Return the [X, Y] coordinate for the center point of the cell that contains the specified text.  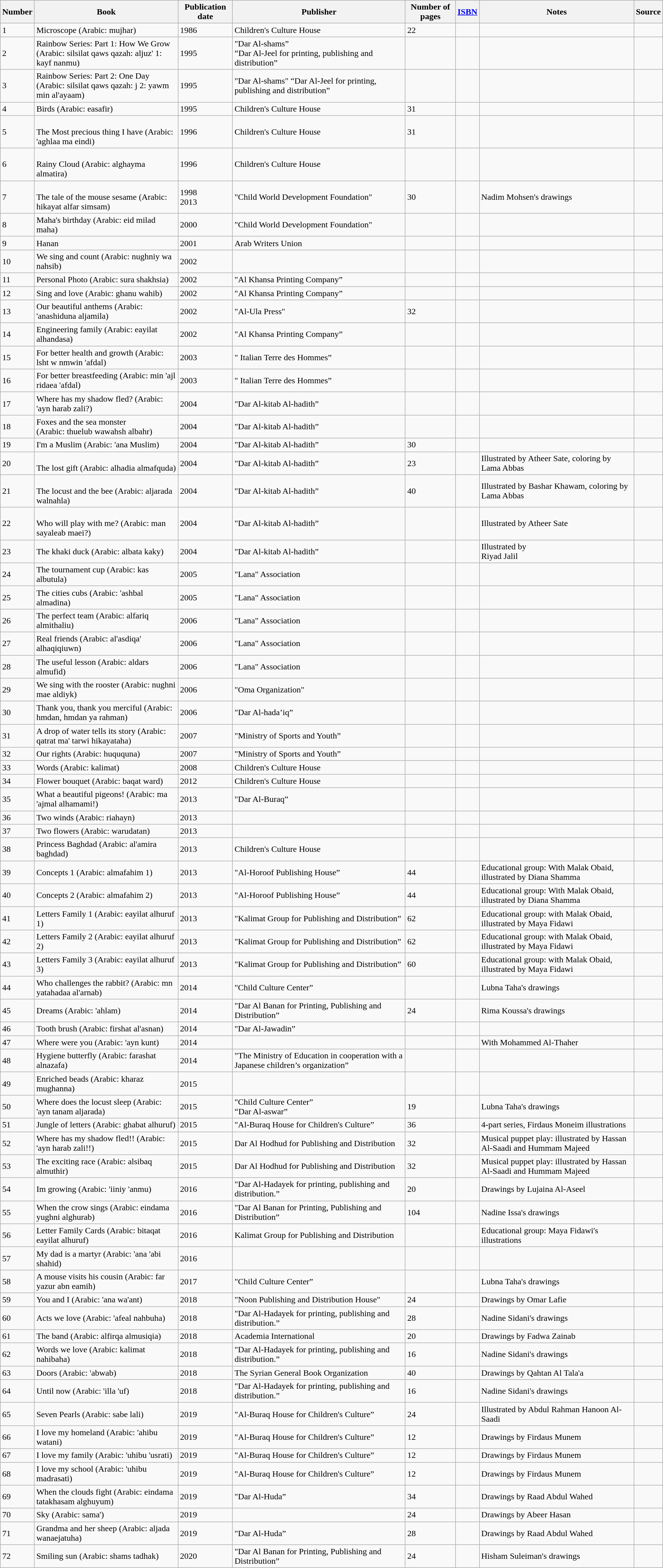
Our rights (Arabic: huququna) [106, 754]
51 [17, 1125]
Words (Arabic: kalimat) [106, 768]
63 [17, 1373]
"Noon Publishing and Distribution House" [319, 1300]
The exciting race (Arabic: alsibaq almuthir) [106, 1166]
Drawings by Qahtan Al Tala'a [557, 1373]
72 [17, 1556]
Smiling sun (Arabic: shams tadhak) [106, 1556]
The lost gift (Arabic: alhadia almafquda) [106, 463]
2017 [205, 1281]
A drop of water tells its story (Arabic: qatrat ma' tarwi hikayataha) [106, 736]
67 [17, 1455]
19982013 [205, 197]
Personal Photo (Arabic: sura shakhsia) [106, 279]
2008 [205, 768]
The tale of the mouse sesame (Arabic: hikayat alfar simsam) [106, 197]
1986 [205, 30]
For better health and growth (Arabic: lsht w nmwin 'afdal) [106, 358]
41 [17, 918]
Hygiene butterfly (Arabic: farashat alnazafa) [106, 1060]
Nadim Mohsen's drawings [557, 197]
25 [17, 597]
When the crow sings (Arabic: eindama yughni alghurab) [106, 1212]
Thank you, thank you merciful (Arabic: hmdan, hmdan ya rahman) [106, 713]
46 [17, 1029]
The perfect team (Arabic: alfariq almithaliu) [106, 621]
68 [17, 1473]
Drawings by Abeer Hasan [557, 1515]
Princess Baghdad (Arabic: al'amira baghdad) [106, 849]
2020 [205, 1556]
Notes [557, 12]
7 [17, 197]
Enriched beads (Arabic: kharaz mughanna) [106, 1084]
54 [17, 1189]
My dad is a martyr (Arabic: 'ana 'abi shahid) [106, 1258]
Letter Family Cards (Arabic: bitaqat eayilat alhuruf) [106, 1235]
104 [430, 1212]
Publisher [319, 12]
Seven Pearls (Arabic: sabe lali) [106, 1414]
We sing with the rooster (Arabic: nughni mae aldiyk) [106, 690]
Until now (Arabic: 'illa 'uf) [106, 1391]
Hanan [106, 243]
I love my school (Arabic: 'uhibu madrasati) [106, 1473]
The locust and the bee (Arabic: aljarada walnahla) [106, 491]
"Al-Ula Press" [319, 312]
35 [17, 799]
Jungle of letters (Arabic: ghabat alhuruf) [106, 1125]
6 [17, 164]
Kalimat Group for Publishing and Distribution [319, 1235]
The Syrian General Book Organization [319, 1373]
Who challenges the rabbit? (Arabic: mn yatahadaa al'arnab) [106, 987]
Where were you (Arabic: 'ayn kunt) [106, 1042]
I love my homeland (Arabic: 'ahibu watani) [106, 1437]
Illustrated by Bashar Khawam, coloring by Lama Abbas [557, 491]
3 [17, 86]
Academia International [319, 1336]
43 [17, 964]
Microscope (Arabic: mujhar) [106, 30]
Flower bouquet (Arabic: baqat ward) [106, 781]
The tournament cup (Arabic: kas albutula) [106, 574]
"Dar Al-Buraq” [319, 799]
Letters Family 3 (Arabic: eayilat alhuruf 3) [106, 964]
2012 [205, 781]
Grandma and her sheep (Arabic: aljada wanaejatuha) [106, 1533]
Im growing (Arabic: 'iiniy 'anmu) [106, 1189]
Drawings by Omar Lafie [557, 1300]
8 [17, 225]
ISBN [467, 12]
71 [17, 1533]
Our beautiful anthems (Arabic: 'anashiduna aljamila) [106, 312]
With Mohammed Al-Thaher [557, 1042]
The useful lesson (Arabic: aldars almufid) [106, 667]
Publication date [205, 12]
49 [17, 1084]
4-part series, Firdaus Moneim illustrations [557, 1125]
"Dar Al-Jawadin” [319, 1029]
1 [17, 30]
Sing and love (Arabic: ghanu wahib) [106, 293]
26 [17, 621]
Letters Family 1 (Arabic: eayilat alhuruf 1) [106, 918]
17 [17, 404]
69 [17, 1497]
59 [17, 1300]
Arab Writers Union [319, 243]
37 [17, 831]
Foxes and the sea monster(Arabic: thuelub wawahsh albahr) [106, 426]
11 [17, 279]
Illustrated by Abdul Rahman Hanoon Al-Saadi [557, 1414]
Nadine Issa's drawings [557, 1212]
56 [17, 1235]
"The Ministry of Education in cooperation with a Japanese children’s organization” [319, 1060]
Illustrated byRiyad Jalil [557, 551]
10 [17, 261]
39 [17, 872]
13 [17, 312]
9 [17, 243]
Book [106, 12]
Rainy Cloud (Arabic: alghayma almatira) [106, 164]
55 [17, 1212]
Engineering family (Arabic: eayilat alhandasa) [106, 334]
61 [17, 1336]
2001 [205, 243]
Source [648, 12]
You and I (Arabic: 'ana wa'ant) [106, 1300]
Real friends (Arabic: al'asdiqa' alhaqiqiuwn) [106, 643]
For better breastfeeding (Arabic: min 'ajl ridaea 'afdal) [106, 380]
Educational group: Maya Fidawi's illustrations [557, 1235]
Doors (Arabic: 'abwab) [106, 1373]
The band (Arabic: alfirqa almusiqia) [106, 1336]
Drawings by Fadwa Zainab [557, 1336]
33 [17, 768]
18 [17, 426]
Dreams (Arabic: 'ahlam) [106, 1011]
Acts we love (Arabic: 'afeal nahbuha) [106, 1318]
Illustrated by Atheer Sate [557, 523]
We sing and count (Arabic: nughniy wa nahsib) [106, 261]
"Dar Al-shams”“Dar Al-Jeel for printing, publishing and distribution” [319, 53]
47 [17, 1042]
"Child Culture Center”“Dar Al-aswar” [319, 1106]
Where has my shadow fled? (Arabic: 'ayn harab zali?) [106, 404]
Words we love (Arabic: kalimat nahibaha) [106, 1354]
The Most precious thing I have (Arabic: 'aghlaa ma eindi) [106, 132]
Hisham Suleiman's drawings [557, 1556]
Birds (Arabic: easafir) [106, 109]
Who will play with me? (Arabic: man sayaleab maei?) [106, 523]
14 [17, 334]
"Dar Al-hada’iq” [319, 713]
15 [17, 358]
21 [17, 491]
5 [17, 132]
2000 [205, 225]
When the clouds fight (Arabic: eindama tatakhasam alghuyum) [106, 1497]
66 [17, 1437]
I love my family (Arabic: 'uhibu 'usrati) [106, 1455]
Rima Koussa's drawings [557, 1011]
A mouse visits his cousin (Arabic: far yazur abn eamih) [106, 1281]
Letters Family 2 (Arabic: eayilat alhuruf 2) [106, 941]
Rainbow Series: Part 1: How We Grow(Arabic: silsilat qaws qazah: aljuz' 1: kayf nanmu) [106, 53]
Where does the locust sleep (Arabic: 'ayn tanam aljarada) [106, 1106]
Number [17, 12]
The khaki duck (Arabic: albata kaky) [106, 551]
2 [17, 53]
45 [17, 1011]
Illustrated by Atheer Sate, coloring by Lama Abbas [557, 463]
The cities cubs (Arabic: 'ashbal almadina) [106, 597]
Drawings by Lujaina Al-Aseel [557, 1189]
42 [17, 941]
Two flowers (Arabic: warudatan) [106, 831]
50 [17, 1106]
Concepts 2 (Arabic: almafahim 2) [106, 895]
I'm a Muslim (Arabic: 'ana Muslim) [106, 445]
48 [17, 1060]
27 [17, 643]
What a beautiful pigeons! (Arabic: ma 'ajmal alhamami!) [106, 799]
4 [17, 109]
52 [17, 1143]
29 [17, 690]
58 [17, 1281]
70 [17, 1515]
53 [17, 1166]
38 [17, 849]
Concepts 1 (Arabic: almafahim 1) [106, 872]
"Oma Organization" [319, 690]
Number of pages [430, 12]
Where has my shadow fled!! (Arabic: 'ayn harab zali!!) [106, 1143]
Rainbow Series: Part 2: One Day(Arabic: silsilat qaws qazah: j 2: yawm min al'ayaam) [106, 86]
Two winds (Arabic: riahayn) [106, 817]
Tooth brush (Arabic: firshat al'asnan) [106, 1029]
Sky (Arabic: sama') [106, 1515]
Maha's birthday (Arabic: eid milad maha) [106, 225]
64 [17, 1391]
57 [17, 1258]
65 [17, 1414]
"Dar Al-shams" “Dar Al-Jeel for printing, publishing and distribution” [319, 86]
